Locate the cell with the specified text and output its [x, y] center coordinate. 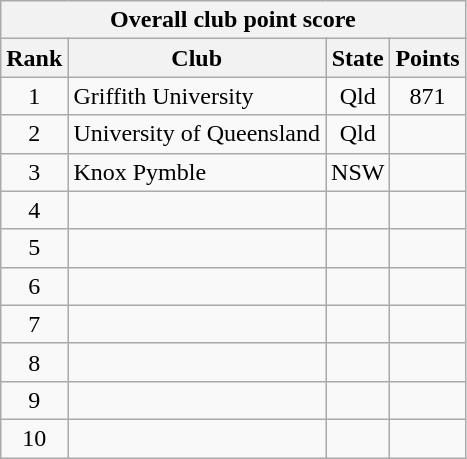
Rank [34, 58]
NSW [358, 172]
9 [34, 400]
8 [34, 362]
6 [34, 286]
3 [34, 172]
State [358, 58]
Points [428, 58]
10 [34, 438]
871 [428, 96]
Overall club point score [233, 20]
University of Queensland [197, 134]
7 [34, 324]
5 [34, 248]
Club [197, 58]
Griffith University [197, 96]
2 [34, 134]
Knox Pymble [197, 172]
4 [34, 210]
1 [34, 96]
